Search for the cell housing the specified text and yield its (X, Y) center coordinate. 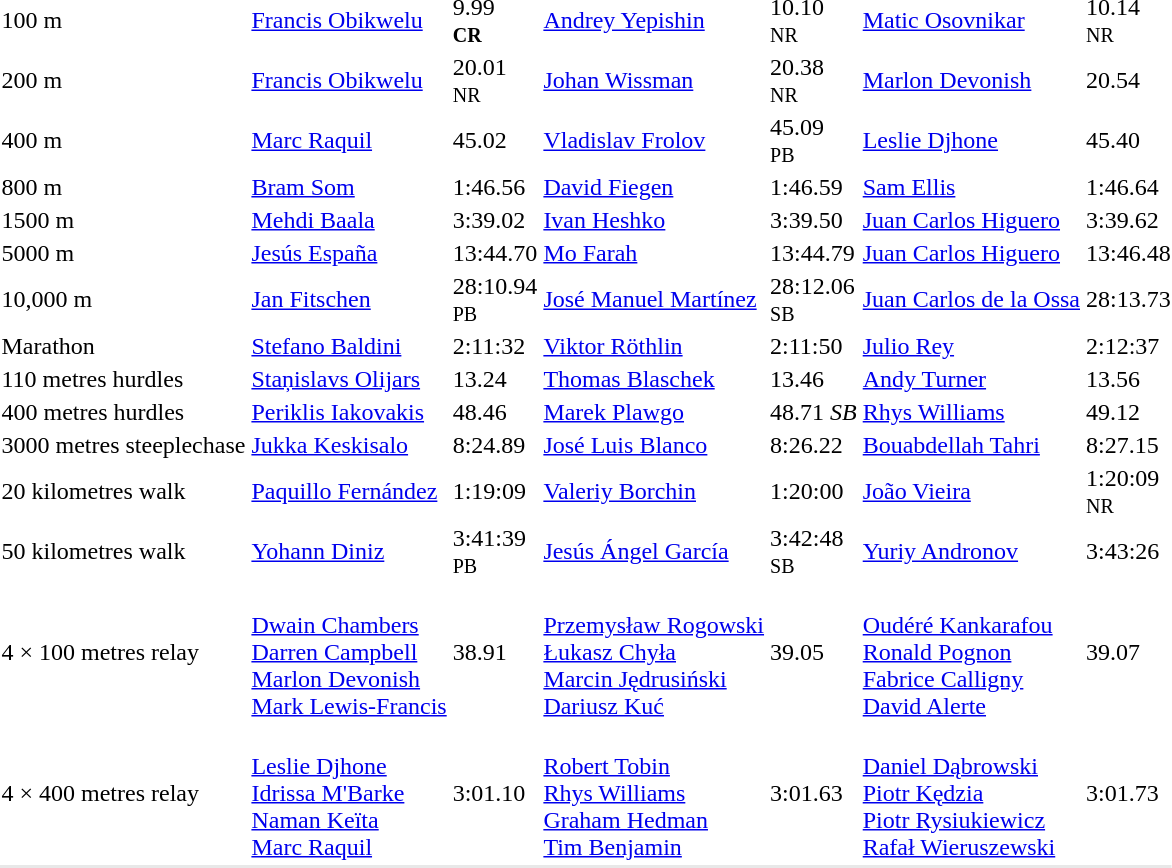
8:26.22 (814, 445)
Francis Obikwelu (349, 80)
8:24.89 (495, 445)
1:20:00 (814, 492)
Jukka Keskisalo (349, 445)
1:20:09 NR (1128, 492)
Robert TobinRhys WilliamsGraham HedmanTim Benjamin (654, 793)
Yohann Diniz (349, 552)
45.02 (495, 140)
Viktor Röthlin (654, 346)
45.09 PB (814, 140)
800 m (124, 187)
39.05 (814, 652)
Staņislavs Olijars (349, 379)
Marek Plawgo (654, 412)
Oudéré KankarafouRonald PognonFabrice CallignyDavid Alerte (971, 652)
Dwain ChambersDarren CampbellMarlon DevonishMark Lewis-Francis (349, 652)
48.71 SB (814, 412)
39.07 (1128, 652)
2:11:50 (814, 346)
Bouabdellah Tahri (971, 445)
Leslie Djhone (971, 140)
3:01.10 (495, 793)
200 m (124, 80)
45.40 (1128, 140)
13.24 (495, 379)
Mehdi Baala (349, 220)
Valeriy Borchin (654, 492)
Mo Farah (654, 253)
400 m (124, 140)
20 kilometres walk (124, 492)
3:39.50 (814, 220)
2:11:32 (495, 346)
Thomas Blaschek (654, 379)
Jesús España (349, 253)
400 metres hurdles (124, 412)
Marlon Devonish (971, 80)
13.56 (1128, 379)
Jesús Ángel García (654, 552)
3:39.62 (1128, 220)
2:12:37 (1128, 346)
3:43:26 (1128, 552)
Julio Rey (971, 346)
13:46.48 (1128, 253)
Paquillo Fernández (349, 492)
3:01.73 (1128, 793)
10,000 m (124, 300)
3:42:48 SB (814, 552)
Jan Fitschen (349, 300)
1:46.56 (495, 187)
João Vieira (971, 492)
50 kilometres walk (124, 552)
José Luis Blanco (654, 445)
José Manuel Martínez (654, 300)
Vladislav Frolov (654, 140)
Leslie DjhoneIdrissa M'BarkeNaman KeïtaMarc Raquil (349, 793)
13:44.70 (495, 253)
3:01.63 (814, 793)
3:41:39 PB (495, 552)
Bram Som (349, 187)
5000 m (124, 253)
Periklis Iakovakis (349, 412)
Daniel DąbrowskiPiotr KędziaPiotr RysiukiewiczRafał Wieruszewski (971, 793)
20.01 NR (495, 80)
3000 metres steeplechase (124, 445)
1:19:09 (495, 492)
20.54 (1128, 80)
13:44.79 (814, 253)
Marathon (124, 346)
4 × 400 metres relay (124, 793)
28:13.73 (1128, 300)
Marc Raquil (349, 140)
1:46.64 (1128, 187)
8:27.15 (1128, 445)
Yuriy Andronov (971, 552)
49.12 (1128, 412)
1:46.59 (814, 187)
Andy Turner (971, 379)
David Fiegen (654, 187)
Przemysław RogowskiŁukasz ChyłaMarcin JędrusińskiDariusz Kuć (654, 652)
4 × 100 metres relay (124, 652)
38.91 (495, 652)
Stefano Baldini (349, 346)
28:12.06 SB (814, 300)
3:39.02 (495, 220)
13.46 (814, 379)
48.46 (495, 412)
28:10.94 PB (495, 300)
110 metres hurdles (124, 379)
Juan Carlos de la Ossa (971, 300)
Ivan Heshko (654, 220)
Johan Wissman (654, 80)
20.38 NR (814, 80)
Rhys Williams (971, 412)
Sam Ellis (971, 187)
1500 m (124, 220)
